Locate the cell with the specified text and output its (x, y) center coordinate. 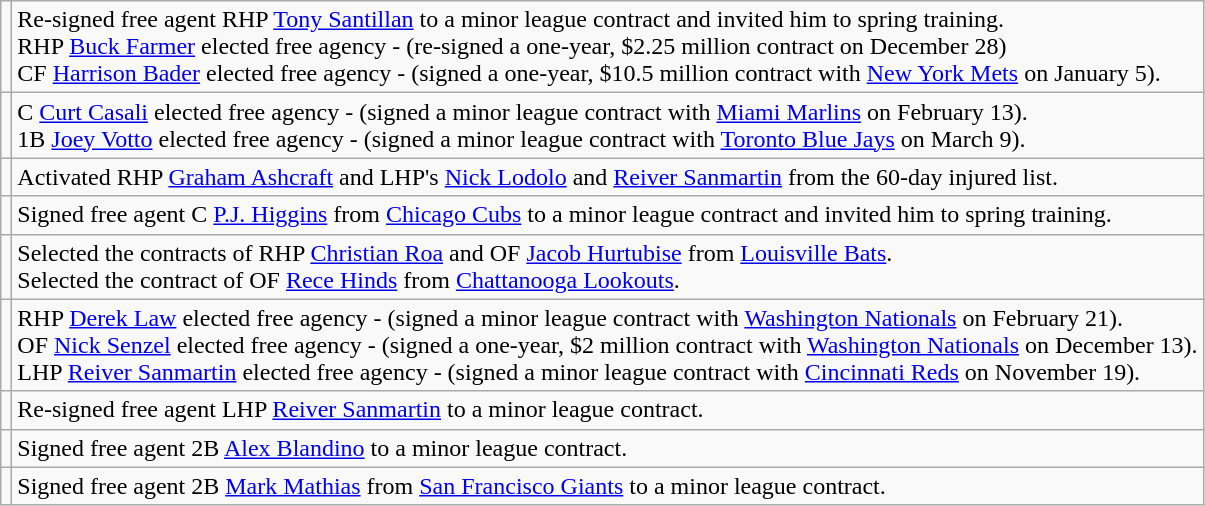
Signed free agent C P.J. Higgins from Chicago Cubs to a minor league contract and invited him to spring training. (608, 215)
Signed free agent 2B Alex Blandino to a minor league contract. (608, 448)
Re-signed free agent LHP Reiver Sanmartin to a minor league contract. (608, 410)
Activated RHP Graham Ashcraft and LHP's Nick Lodolo and Reiver Sanmartin from the 60-day injured list. (608, 177)
Signed free agent 2B Mark Mathias from San Francisco Giants to a minor league contract. (608, 486)
